Locate the cell with the specified text and output its (x, y) center coordinate. 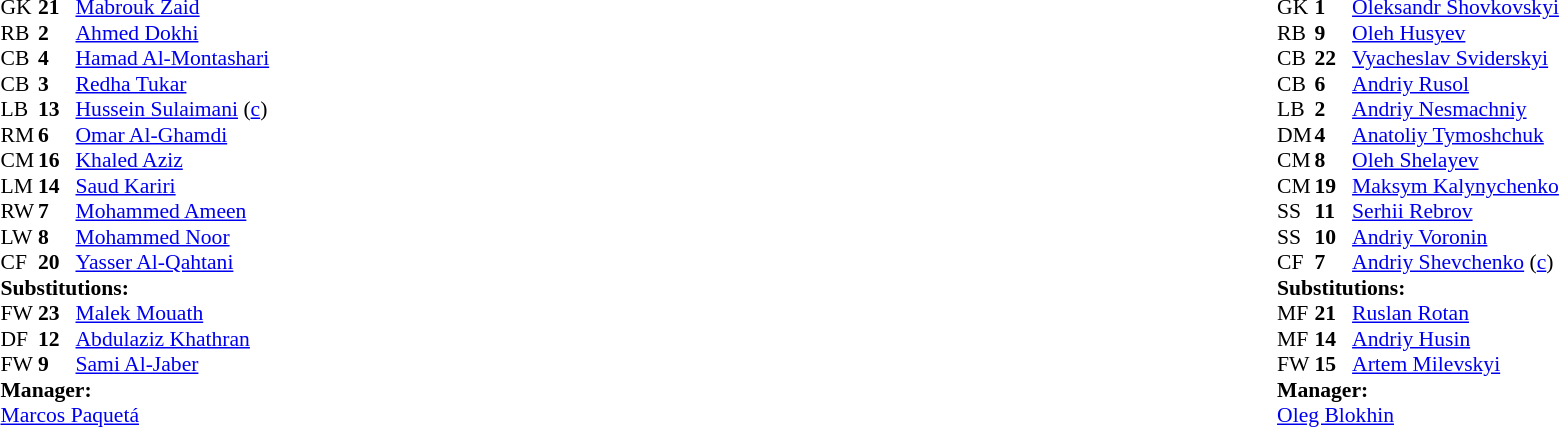
Artem Milevskyi (1456, 365)
Andriy Rusol (1456, 84)
Mohammed Noor (173, 237)
Andriy Nesmachniy (1456, 109)
Omar Al-Ghamdi (173, 135)
Ahmed Dokhi (173, 33)
21 (1334, 313)
10 (1334, 237)
12 (57, 339)
Andriy Voronin (1456, 237)
Andriy Shevchenko (c) (1456, 263)
3 (57, 84)
Oleh Husyev (1456, 33)
Redha Tukar (173, 84)
Andriy Husin (1456, 339)
Saud Kariri (173, 186)
19 (1334, 186)
LW (19, 237)
22 (1334, 59)
Anatoliy Tymoshchuk (1456, 135)
Vyacheslav Sviderskyi (1456, 59)
13 (57, 109)
Hamad Al-Montashari (173, 59)
16 (57, 161)
DF (19, 339)
20 (57, 263)
Maksym Kalynychenko (1456, 186)
Abdulaziz Khathran (173, 339)
Malek Mouath (173, 313)
11 (1334, 211)
DM (1296, 135)
RM (19, 135)
Oleh Shelayev (1456, 161)
Hussein Sulaimani (c) (173, 109)
23 (57, 313)
Ruslan Rotan (1456, 313)
Yasser Al-Qahtani (173, 263)
RW (19, 211)
15 (1334, 365)
Mohammed Ameen (173, 211)
LM (19, 186)
Serhii Rebrov (1456, 211)
Sami Al-Jaber (173, 365)
Khaled Aziz (173, 161)
